Detect which cell encompasses the target text, then output its (x, y) center coordinate. 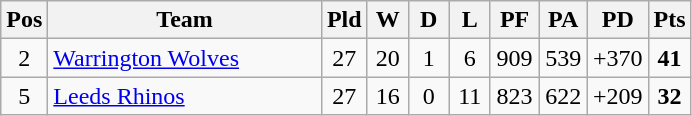
W (388, 20)
909 (514, 58)
Team (185, 20)
20 (388, 58)
16 (388, 96)
Warrington Wolves (185, 58)
0 (428, 96)
PA (564, 20)
41 (670, 58)
PD (618, 20)
Leeds Rhinos (185, 96)
L (470, 20)
PF (514, 20)
Pld (344, 20)
32 (670, 96)
+209 (618, 96)
5 (24, 96)
539 (564, 58)
D (428, 20)
11 (470, 96)
622 (564, 96)
1 (428, 58)
2 (24, 58)
823 (514, 96)
+370 (618, 58)
Pos (24, 20)
6 (470, 58)
Pts (670, 20)
